Locate the cell with the specified text and output its [X, Y] center coordinate. 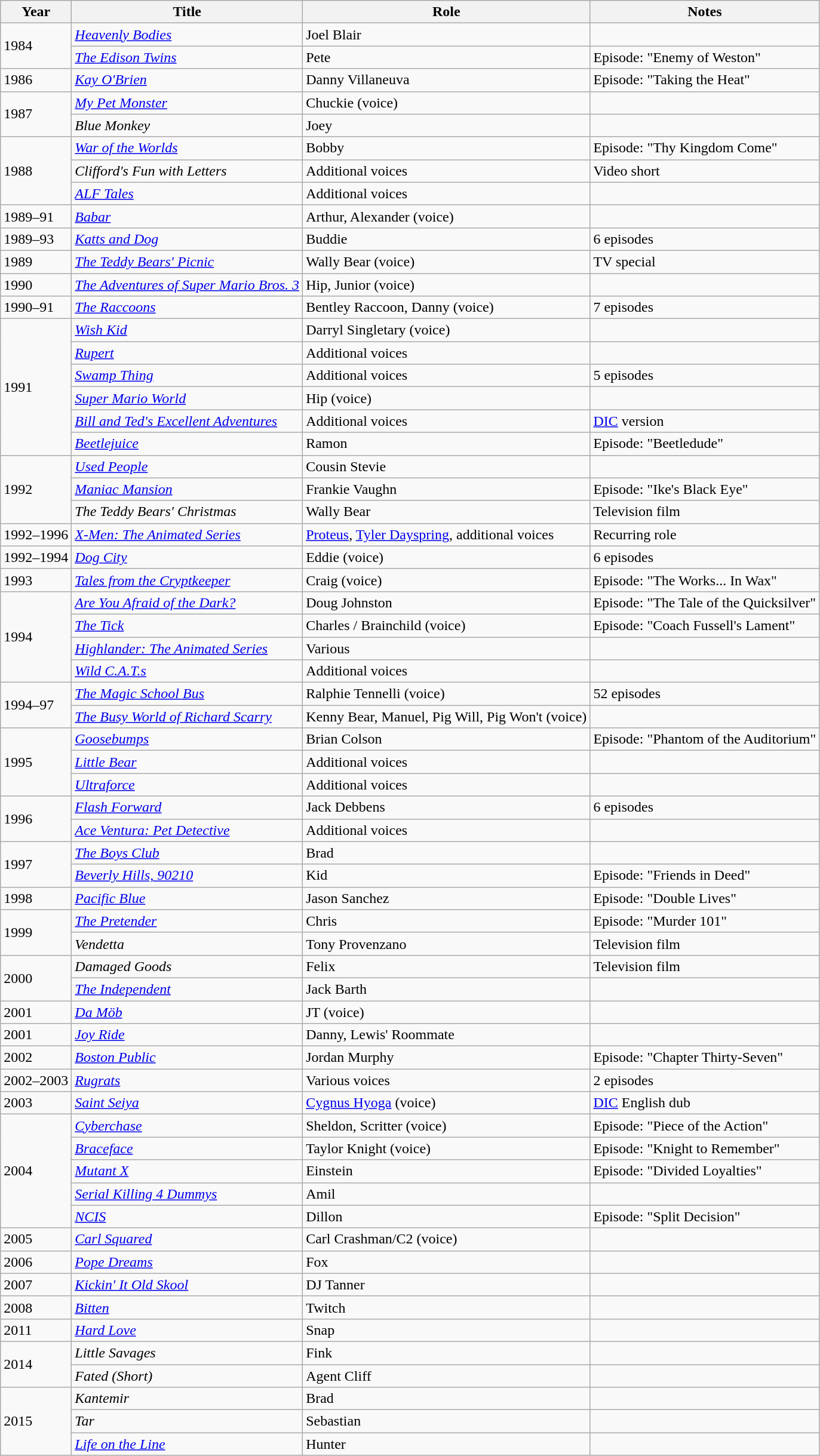
Katts and Dog [188, 239]
Blue Monkey [188, 125]
The Teddy Bears' Picnic [188, 262]
Cygnus Hyoga (voice) [447, 1103]
Fated (Short) [188, 1375]
Sheldon, Scritter (voice) [447, 1126]
Braceface [188, 1148]
Episode: "Chapter Thirty-Seven" [705, 1058]
Episode: "Friends in Deed" [705, 876]
Ace Ventura: Pet Detective [188, 830]
Swamp Thing [188, 376]
Fox [447, 1262]
Pope Dreams [188, 1262]
Darryl Singletary (voice) [447, 330]
X-Men: The Animated Series [188, 535]
ALF Tales [188, 193]
Jack Barth [447, 989]
Various voices [447, 1080]
2003 [36, 1103]
Wally Bear [447, 512]
2008 [36, 1307]
Kenny Bear, Manuel, Pig Will, Pig Won't (voice) [447, 717]
Hip (voice) [447, 398]
1984 [36, 46]
1993 [36, 580]
Episode: "Double Lives" [705, 898]
Maniac Mansion [188, 489]
2006 [36, 1262]
Cyberchase [188, 1126]
1999 [36, 932]
Hunter [447, 1444]
Are You Afraid of the Dark? [188, 603]
1992–1994 [36, 557]
Jason Sanchez [447, 898]
Various [447, 648]
Notes [705, 12]
Little Savages [188, 1353]
Goosebumps [188, 739]
Little Bear [188, 762]
Episode: "Murder 101" [705, 921]
Eddie (voice) [447, 557]
Kickin' It Old Skool [188, 1285]
7 episodes [705, 308]
2011 [36, 1330]
Episode: "Enemy of Weston" [705, 57]
Twitch [447, 1307]
The Tick [188, 625]
Episode: "Divided Loyalties" [705, 1171]
Flash Forward [188, 807]
DIC English dub [705, 1103]
1998 [36, 898]
Jordan Murphy [447, 1058]
1986 [36, 80]
1989–91 [36, 216]
Used People [188, 466]
1994–97 [36, 705]
Episode: "Knight to Remember" [705, 1148]
Danny Villaneuva [447, 80]
Joel Blair [447, 35]
Year [36, 12]
2002 [36, 1058]
2 episodes [705, 1080]
The Edison Twins [188, 57]
Hip, Junior (voice) [447, 285]
2007 [36, 1285]
Frankie Vaughn [447, 489]
1987 [36, 114]
Taylor Knight (voice) [447, 1148]
Jack Debbens [447, 807]
2015 [36, 1421]
Pete [447, 57]
Episode: "Phantom of the Auditorium" [705, 739]
1997 [36, 864]
My Pet Monster [188, 103]
Rupert [188, 353]
The Independent [188, 989]
Cousin Stevie [447, 466]
Tales from the Cryptkeeper [188, 580]
Life on the Line [188, 1444]
DIC version [705, 421]
Bentley Raccoon, Danny (voice) [447, 308]
Arthur, Alexander (voice) [447, 216]
1996 [36, 819]
1990 [36, 285]
Episode: "The Works... In Wax" [705, 580]
Craig (voice) [447, 580]
Einstein [447, 1171]
Dog City [188, 557]
2000 [36, 978]
The Magic School Bus [188, 694]
2005 [36, 1239]
Episode: "Coach Fussell's Lament" [705, 625]
Agent Cliff [447, 1375]
2004 [36, 1171]
1990–91 [36, 308]
The Adventures of Super Mario Bros. 3 [188, 285]
2014 [36, 1364]
Chuckie (voice) [447, 103]
Episode: "The Tale of the Quicksilver" [705, 603]
Episode: "Ike's Black Eye" [705, 489]
The Raccoons [188, 308]
1988 [36, 171]
Title [188, 12]
Brian Colson [447, 739]
1992 [36, 489]
Episode: "Split Decision" [705, 1217]
Carl Crashman/C2 (voice) [447, 1239]
Snap [447, 1330]
War of the Worlds [188, 148]
The Pretender [188, 921]
DJ Tanner [447, 1285]
The Busy World of Richard Scarry [188, 717]
Danny, Lewis' Roommate [447, 1035]
JT (voice) [447, 1012]
Episode: "Taking the Heat" [705, 80]
Doug Johnston [447, 603]
Mutant X [188, 1171]
Kid [447, 876]
Da Möb [188, 1012]
Tar [188, 1421]
Serial Killing 4 Dummys [188, 1194]
Bobby [447, 148]
Episode: "Thy Kingdom Come" [705, 148]
Dillon [447, 1217]
NCIS [188, 1217]
Wild C.A.T.s [188, 671]
Ralphie Tennelli (voice) [447, 694]
Joy Ride [188, 1035]
Beetlejuice [188, 444]
52 episodes [705, 694]
Wish Kid [188, 330]
Wally Bear (voice) [447, 262]
Saint Seiya [188, 1103]
Super Mario World [188, 398]
Sebastian [447, 1421]
Bill and Ted's Excellent Adventures [188, 421]
Damaged Goods [188, 966]
Ramon [447, 444]
1995 [36, 762]
Highlander: The Animated Series [188, 648]
1989 [36, 262]
Kay O'Brien [188, 80]
1994 [36, 637]
Bitten [188, 1307]
Babar [188, 216]
TV special [705, 262]
Boston Public [188, 1058]
Felix [447, 966]
2002–2003 [36, 1080]
5 episodes [705, 376]
Chris [447, 921]
Charles / Brainchild (voice) [447, 625]
Rugrats [188, 1080]
Vendetta [188, 944]
The Boys Club [188, 853]
Clifford's Fun with Letters [188, 171]
Tony Provenzano [447, 944]
Hard Love [188, 1330]
Proteus, Tyler Dayspring, additional voices [447, 535]
1989–93 [36, 239]
Joey [447, 125]
Episode: "Piece of the Action" [705, 1126]
Video short [705, 171]
1991 [36, 387]
Heavenly Bodies [188, 35]
Role [447, 12]
The Teddy Bears' Christmas [188, 512]
Kantemir [188, 1399]
Fink [447, 1353]
Buddie [447, 239]
Carl Squared [188, 1239]
Amil [447, 1194]
Episode: "Beetledude" [705, 444]
Beverly Hills, 90210 [188, 876]
Recurring role [705, 535]
Pacific Blue [188, 898]
1992–1996 [36, 535]
Ultraforce [188, 785]
